Return [X, Y] of the center of cell containing provided text 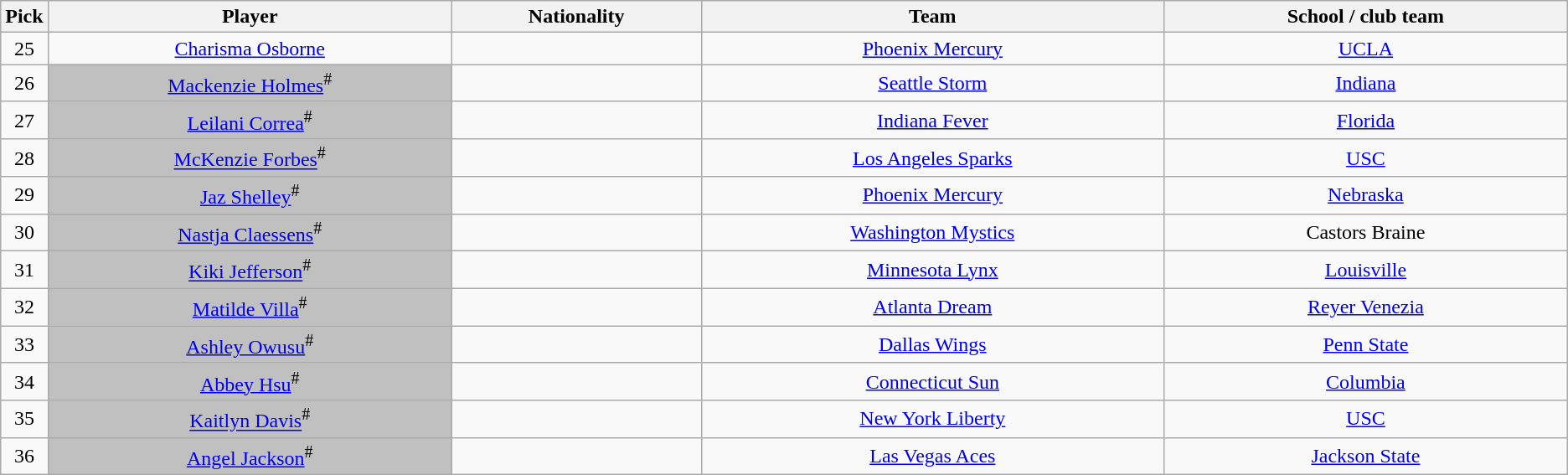
Pick [24, 17]
Connecticut Sun [933, 382]
Florida [1366, 121]
Washington Mystics [933, 233]
Player [250, 17]
26 [24, 84]
35 [24, 419]
McKenzie Forbes# [250, 157]
31 [24, 270]
Kaitlyn Davis# [250, 419]
Reyer Venezia [1366, 307]
30 [24, 233]
Louisville [1366, 270]
Nebraska [1366, 196]
New York Liberty [933, 419]
School / club team [1366, 17]
Nastja Claessens# [250, 233]
Penn State [1366, 345]
Las Vegas Aces [933, 456]
Team [933, 17]
Atlanta Dream [933, 307]
Angel Jackson# [250, 456]
36 [24, 456]
UCLA [1366, 49]
Jackson State [1366, 456]
Charisma Osborne [250, 49]
Los Angeles Sparks [933, 157]
Dallas Wings [933, 345]
Indiana [1366, 84]
Castors Braine [1366, 233]
Minnesota Lynx [933, 270]
29 [24, 196]
Ashley Owusu# [250, 345]
Mackenzie Holmes# [250, 84]
33 [24, 345]
Jaz Shelley# [250, 196]
Leilani Correa# [250, 121]
25 [24, 49]
27 [24, 121]
28 [24, 157]
Nationality [576, 17]
Columbia [1366, 382]
Kiki Jefferson# [250, 270]
Abbey Hsu# [250, 382]
Indiana Fever [933, 121]
32 [24, 307]
Seattle Storm [933, 84]
34 [24, 382]
Matilde Villa# [250, 307]
